Detect which cell encompasses the target text, then output its (X, Y) center coordinate. 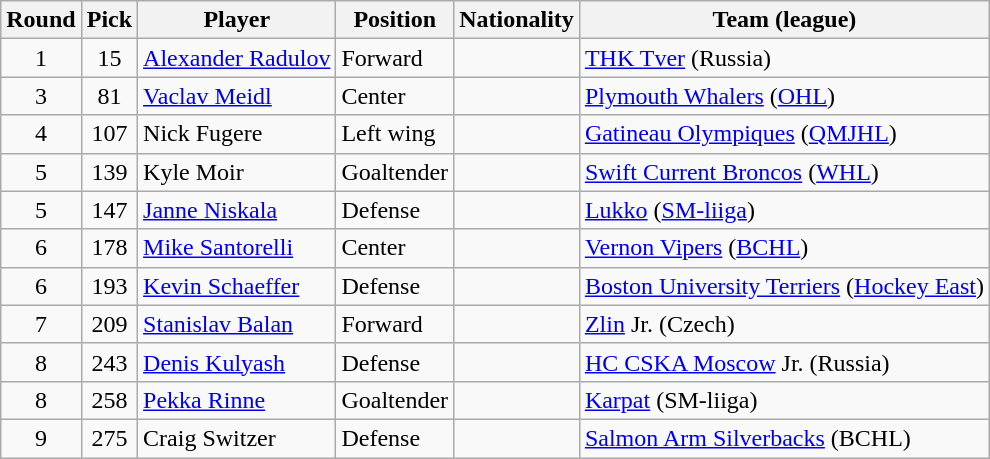
Vaclav Meidl (237, 96)
Boston University Terriers (Hockey East) (784, 286)
Alexander Radulov (237, 58)
7 (41, 324)
Nationality (517, 20)
3 (41, 96)
Kyle Moir (237, 172)
Left wing (395, 134)
Nick Fugere (237, 134)
Kevin Schaeffer (237, 286)
Vernon Vipers (BCHL) (784, 248)
4 (41, 134)
Zlin Jr. (Czech) (784, 324)
Gatineau Olympiques (QMJHL) (784, 134)
Player (237, 20)
Team (league) (784, 20)
178 (109, 248)
Salmon Arm Silverbacks (BCHL) (784, 438)
Karpat (SM-liiga) (784, 400)
107 (109, 134)
139 (109, 172)
Round (41, 20)
193 (109, 286)
Mike Santorelli (237, 248)
209 (109, 324)
Swift Current Broncos (WHL) (784, 172)
Pick (109, 20)
258 (109, 400)
Denis Kulyash (237, 362)
275 (109, 438)
THK Tver (Russia) (784, 58)
Position (395, 20)
81 (109, 96)
Pekka Rinne (237, 400)
1 (41, 58)
Janne Niskala (237, 210)
HC CSKA Moscow Jr. (Russia) (784, 362)
243 (109, 362)
9 (41, 438)
147 (109, 210)
Stanislav Balan (237, 324)
15 (109, 58)
Craig Switzer (237, 438)
Plymouth Whalers (OHL) (784, 96)
Lukko (SM-liiga) (784, 210)
